Detect which cell encompasses the target text, then output its (X, Y) center coordinate. 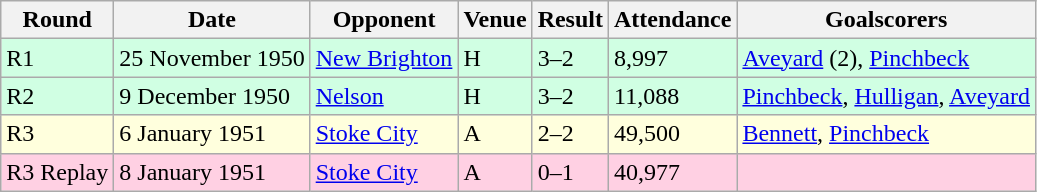
R3 (58, 134)
Date (212, 20)
New Brighton (384, 58)
Nelson (384, 96)
R2 (58, 96)
Bennett, Pinchbeck (886, 134)
11,088 (673, 96)
49,500 (673, 134)
8,997 (673, 58)
9 December 1950 (212, 96)
Goalscorers (886, 20)
0–1 (570, 172)
Aveyard (2), Pinchbeck (886, 58)
Venue (495, 20)
8 January 1951 (212, 172)
Round (58, 20)
6 January 1951 (212, 134)
Attendance (673, 20)
R3 Replay (58, 172)
25 November 1950 (212, 58)
R1 (58, 58)
2–2 (570, 134)
Pinchbeck, Hulligan, Aveyard (886, 96)
Result (570, 20)
Opponent (384, 20)
40,977 (673, 172)
